Determine the (x, y) coordinate at the center of the cell enclosing the given text.  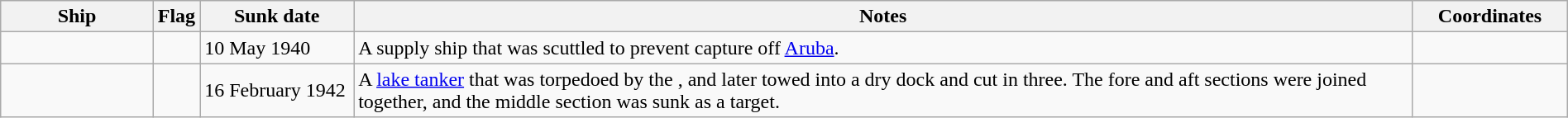
Ship (77, 17)
Sunk date (277, 17)
Flag (176, 17)
Coordinates (1490, 17)
Notes (883, 17)
10 May 1940 (277, 48)
16 February 1942 (277, 91)
A supply ship that was scuttled to prevent capture off Aruba. (883, 48)
